Scan for the cell matching the given text and deliver its [X, Y] coordinate at center. 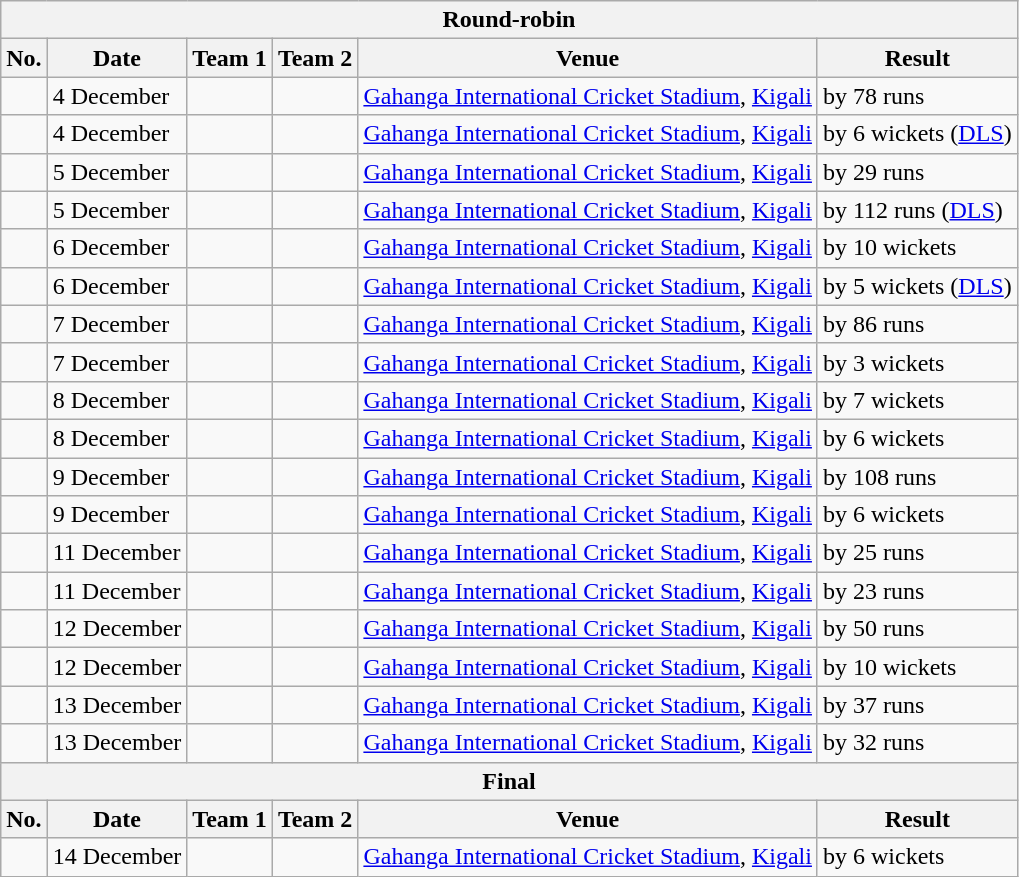
by 6 wickets (DLS) [917, 134]
by 50 runs [917, 629]
by 86 runs [917, 324]
by 23 runs [917, 591]
by 108 runs [917, 477]
by 112 runs (DLS) [917, 210]
Round-robin [509, 20]
by 29 runs [917, 172]
by 3 wickets [917, 362]
by 25 runs [917, 553]
14 December [117, 857]
by 5 wickets (DLS) [917, 286]
by 78 runs [917, 96]
Final [509, 781]
by 7 wickets [917, 400]
by 32 runs [917, 743]
by 37 runs [917, 705]
